Extract the [X, Y] coordinate from the center of the cell holding the provided text.  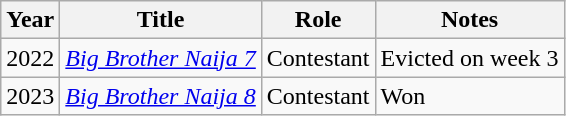
Won [470, 96]
Big Brother Naija 8 [161, 96]
Title [161, 20]
Big Brother Naija 7 [161, 58]
Year [30, 20]
Evicted on week 3 [470, 58]
2022 [30, 58]
Notes [470, 20]
Role [318, 20]
2023 [30, 96]
